Pinpoint the cell where the given text exists, returning its [x, y] midpoint coordinate. 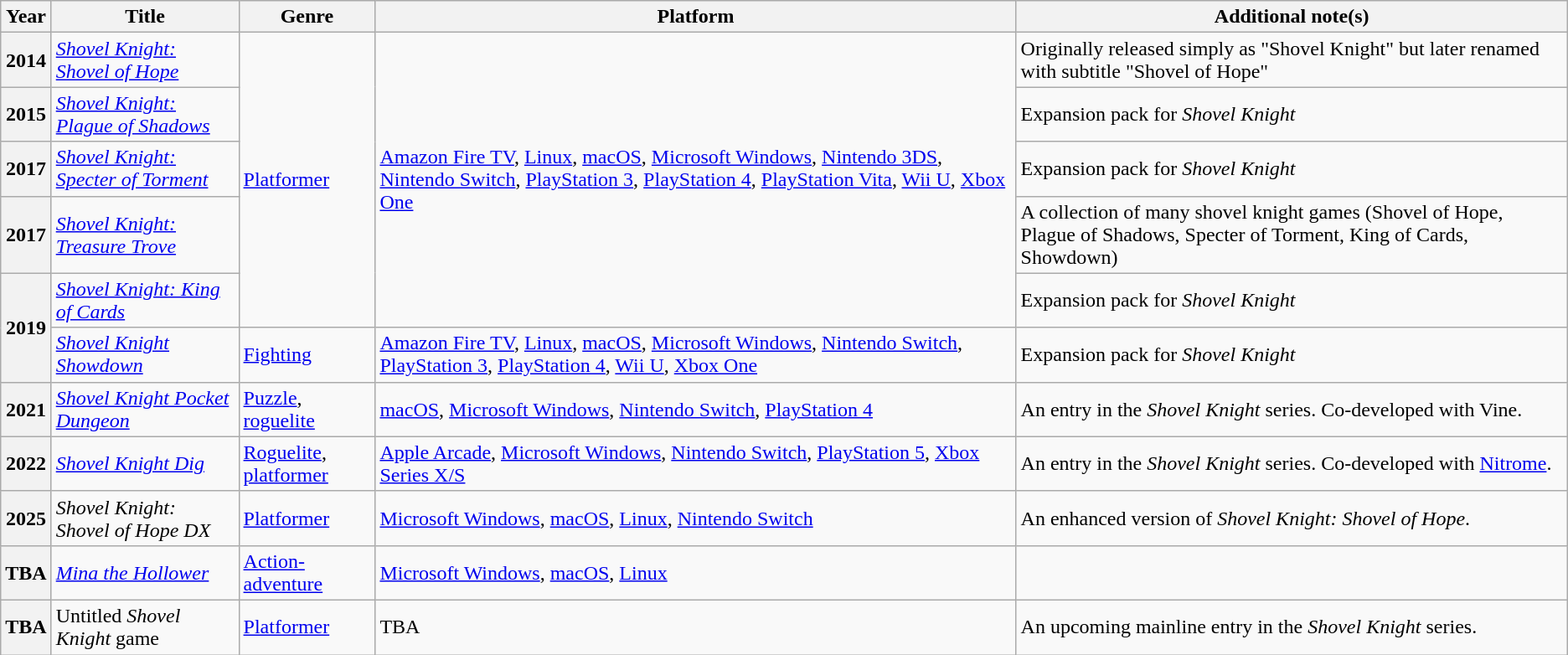
Shovel Knight Pocket Dungeon [145, 409]
Additional note(s) [1292, 17]
An enhanced version of Shovel Knight: Shovel of Hope. [1292, 518]
Microsoft Windows, macOS, Linux [695, 573]
Mina the Hollower [145, 573]
Shovel Knight: Specter of Torment [145, 169]
Shovel Knight: Plague of Shadows [145, 114]
Shovel Knight: Treasure Trove [145, 235]
2025 [26, 518]
2014 [26, 60]
Title [145, 17]
2015 [26, 114]
Shovel Knight: King of Cards [145, 300]
Genre [307, 17]
Originally released simply as "Shovel Knight" but later renamed with subtitle "Shovel of Hope" [1292, 60]
2019 [26, 327]
2022 [26, 464]
2021 [26, 409]
Fighting [307, 355]
Shovel Knight Showdown [145, 355]
Microsoft Windows, macOS, Linux, Nintendo Switch [695, 518]
Untitled Shovel Knight game [145, 627]
Shovel Knight: Shovel of Hope DX [145, 518]
Shovel Knight Dig [145, 464]
An upcoming mainline entry in the Shovel Knight series. [1292, 627]
A collection of many shovel knight games (Shovel of Hope, Plague of Shadows, Specter of Torment, King of Cards, Showdown) [1292, 235]
An entry in the Shovel Knight series. Co-developed with Vine. [1292, 409]
Platform [695, 17]
Action-adventure [307, 573]
Shovel Knight: Shovel of Hope [145, 60]
Year [26, 17]
Amazon Fire TV, Linux, macOS, Microsoft Windows, Nintendo Switch, PlayStation 3, PlayStation 4, Wii U, Xbox One [695, 355]
Amazon Fire TV, Linux, macOS, Microsoft Windows, Nintendo 3DS, Nintendo Switch, PlayStation 3, PlayStation 4, PlayStation Vita, Wii U, Xbox One [695, 180]
Puzzle, roguelite [307, 409]
Apple Arcade, Microsoft Windows, Nintendo Switch, PlayStation 5, Xbox Series X/S [695, 464]
macOS, Microsoft Windows, Nintendo Switch, PlayStation 4 [695, 409]
Roguelite, platformer [307, 464]
An entry in the Shovel Knight series. Co-developed with Nitrome. [1292, 464]
